Return the [x, y] coordinate for the center point of the cell that contains the specified text.  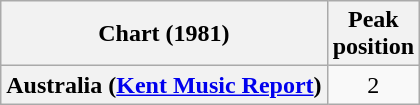
Peakposition [373, 34]
Chart (1981) [164, 34]
2 [373, 85]
Australia (Kent Music Report) [164, 85]
